Determine the (x, y) coordinate at the center of the cell enclosing the given text.  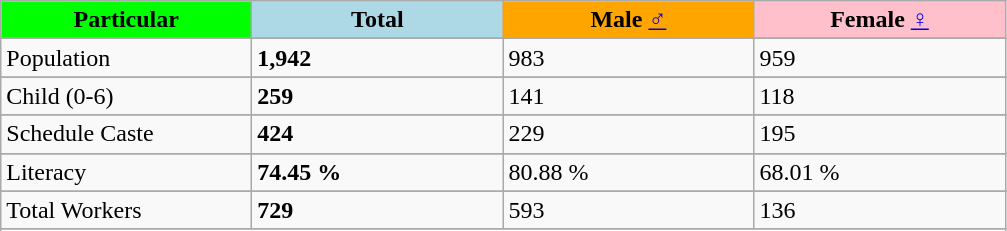
74.45 % (378, 172)
Child (0-6) (126, 96)
Literacy (126, 172)
Total Workers (126, 210)
229 (628, 134)
118 (880, 96)
424 (378, 134)
Schedule Caste (126, 134)
68.01 % (880, 172)
80.88 % (628, 172)
259 (378, 96)
Female ♀ (880, 20)
Male ♂ (628, 20)
Population (126, 58)
983 (628, 58)
Particular (126, 20)
141 (628, 96)
1,942 (378, 58)
195 (880, 134)
Total (378, 20)
729 (378, 210)
593 (628, 210)
959 (880, 58)
136 (880, 210)
